Find where the given text appears and provide that cell's center as [X, Y] coordinate. 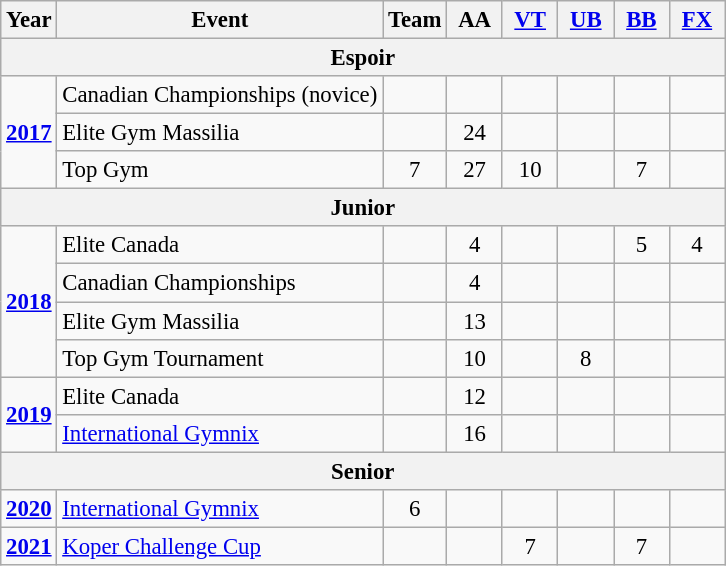
Koper Challenge Cup [220, 546]
2018 [29, 301]
Espoir [363, 58]
8 [586, 358]
Event [220, 20]
16 [475, 433]
Team [415, 20]
UB [586, 20]
6 [415, 509]
AA [475, 20]
Junior [363, 208]
2021 [29, 546]
VT [530, 20]
5 [642, 245]
12 [475, 396]
13 [475, 321]
2019 [29, 414]
Top Gym Tournament [220, 358]
2017 [29, 132]
FX [697, 20]
27 [475, 170]
2020 [29, 509]
Senior [363, 471]
24 [475, 133]
Canadian Championships (novice) [220, 95]
Canadian Championships [220, 283]
BB [642, 20]
Year [29, 20]
Top Gym [220, 170]
